Detect which cell encompasses the target text, then output its (x, y) center coordinate. 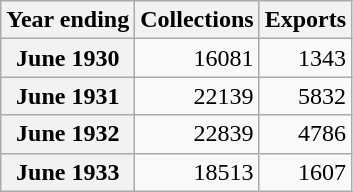
1343 (305, 58)
June 1931 (68, 96)
22139 (197, 96)
June 1932 (68, 134)
June 1930 (68, 58)
Exports (305, 20)
Collections (197, 20)
Year ending (68, 20)
5832 (305, 96)
1607 (305, 172)
22839 (197, 134)
18513 (197, 172)
June 1933 (68, 172)
16081 (197, 58)
4786 (305, 134)
